For the text-containing cell, return its midpoint in (x, y) coordinate format. 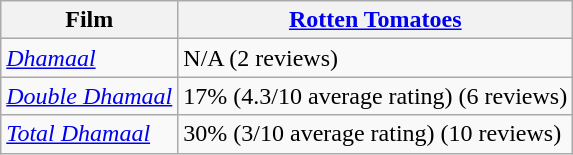
Total Dhamaal (90, 134)
30% (3/10 average rating) (10 reviews) (376, 134)
N/A (2 reviews) (376, 58)
17% (4.3/10 average rating) (6 reviews) (376, 96)
Double Dhamaal (90, 96)
Dhamaal (90, 58)
Rotten Tomatoes (376, 20)
Film (90, 20)
